Return [x, y] of the center of cell containing provided text 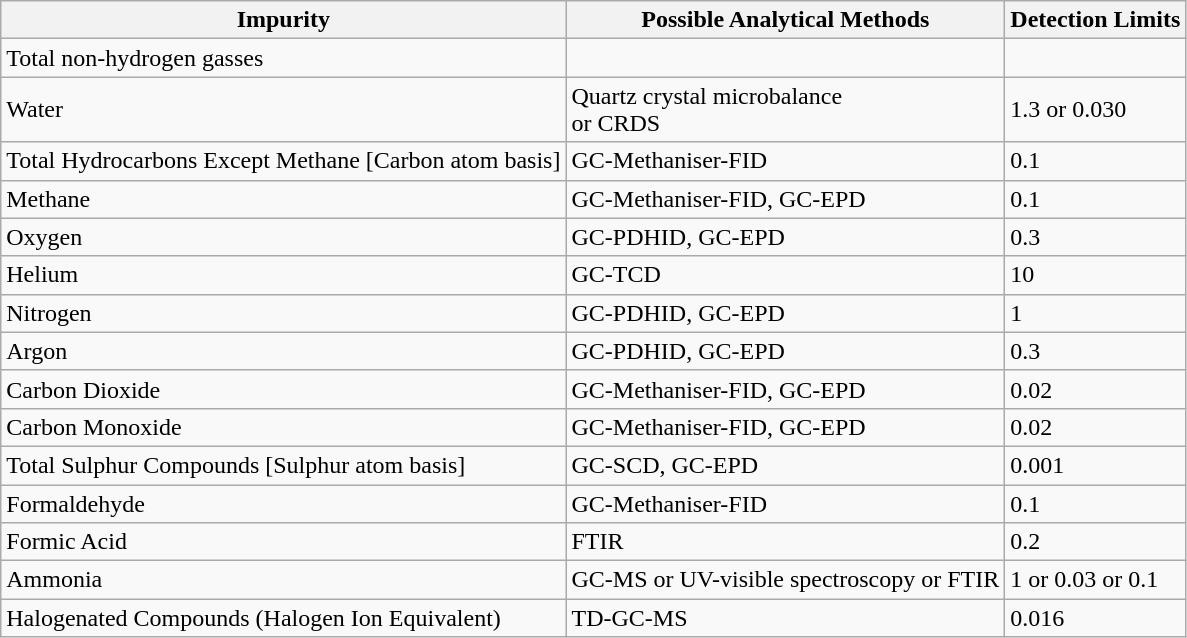
0.016 [1096, 618]
Possible Analytical Methods [786, 20]
Halogenated Compounds (Halogen Ion Equivalent) [284, 618]
Quartz crystal microbalanceor CRDS [786, 110]
Total non-hydrogen gasses [284, 58]
0.001 [1096, 465]
10 [1096, 275]
GC-TCD [786, 275]
Argon [284, 351]
Oxygen [284, 237]
Impurity [284, 20]
1 [1096, 313]
Formic Acid [284, 542]
Carbon Monoxide [284, 427]
Total Hydrocarbons Except Methane [Carbon atom basis] [284, 161]
TD-GC-MS [786, 618]
Formaldehyde [284, 503]
Nitrogen [284, 313]
Total Sulphur Compounds [Sulphur atom basis] [284, 465]
1.3 or 0.030 [1096, 110]
FTIR [786, 542]
GC-MS or UV-visible spectroscopy or FTIR [786, 580]
Water [284, 110]
1 or 0.03 or 0.1 [1096, 580]
Ammonia [284, 580]
GC-SCD, GC-EPD [786, 465]
Carbon Dioxide [284, 389]
Helium [284, 275]
Detection Limits [1096, 20]
Methane [284, 199]
0.2 [1096, 542]
